Detect which cell encompasses the target text, then output its [X, Y] center coordinate. 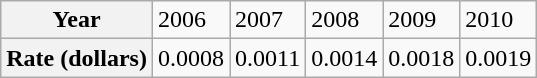
2007 [268, 20]
Rate (dollars) [77, 58]
0.0019 [498, 58]
2008 [344, 20]
2010 [498, 20]
0.0018 [422, 58]
2006 [190, 20]
Year [77, 20]
0.0008 [190, 58]
0.0014 [344, 58]
2009 [422, 20]
0.0011 [268, 58]
